For the text-containing cell, return its midpoint in (x, y) coordinate format. 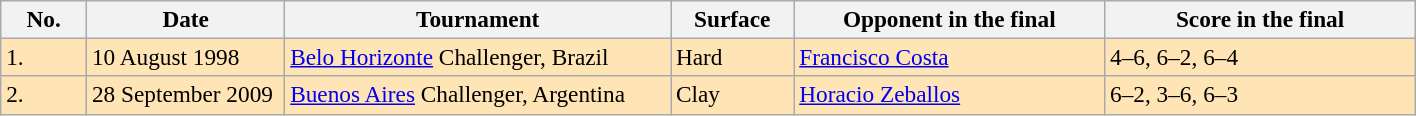
Francisco Costa (950, 57)
6–2, 3–6, 6–3 (1260, 95)
Surface (732, 19)
Buenos Aires Challenger, Argentina (478, 95)
Tournament (478, 19)
Horacio Zeballos (950, 95)
10 August 1998 (186, 57)
Opponent in the final (950, 19)
28 September 2009 (186, 95)
Score in the final (1260, 19)
4–6, 6–2, 6–4 (1260, 57)
Belo Horizonte Challenger, Brazil (478, 57)
Date (186, 19)
1. (44, 57)
No. (44, 19)
Clay (732, 95)
Hard (732, 57)
2. (44, 95)
